Extract the (x, y) coordinate from the center of the cell holding the provided text.  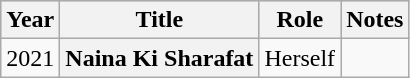
Year (30, 20)
2021 (30, 58)
Role (300, 20)
Notes (375, 20)
Herself (300, 58)
Naina Ki Sharafat (160, 58)
Title (160, 20)
